Return the [x, y] coordinate for the center point of the cell that contains the specified text.  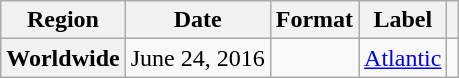
Format [314, 20]
Atlantic [403, 58]
June 24, 2016 [198, 58]
Worldwide [63, 58]
Label [403, 20]
Date [198, 20]
Region [63, 20]
